Detect which cell encompasses the target text, then output its [x, y] center coordinate. 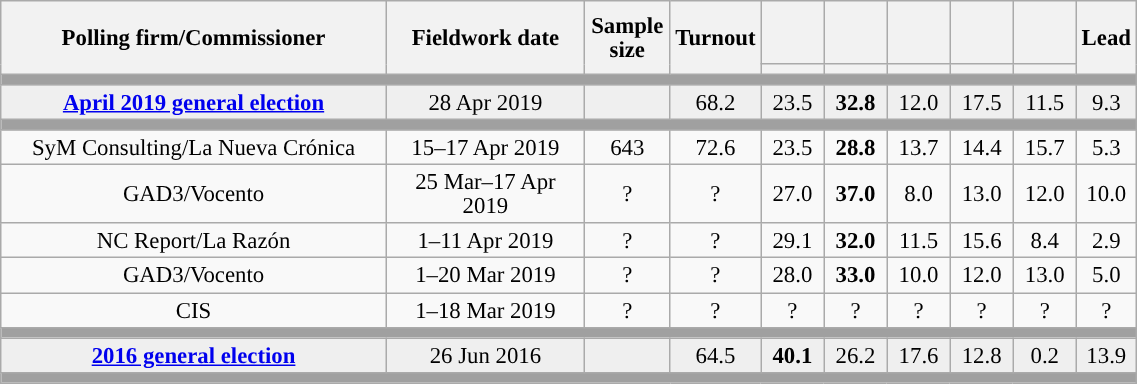
5.0 [1106, 276]
0.2 [1044, 356]
28.8 [856, 148]
28 Apr 2019 [485, 102]
13.9 [1106, 356]
29.1 [792, 242]
25 Mar–17 Apr 2019 [485, 194]
Lead [1106, 38]
Sample size [627, 38]
14.4 [982, 148]
1–20 Mar 2019 [485, 276]
37.0 [856, 194]
13.7 [918, 148]
32.8 [856, 102]
Polling firm/Commissioner [194, 38]
5.3 [1106, 148]
15.7 [1044, 148]
8.0 [918, 194]
26 Jun 2016 [485, 356]
33.0 [856, 276]
NC Report/La Razón [194, 242]
15.6 [982, 242]
Fieldwork date [485, 38]
1–11 Apr 2019 [485, 242]
68.2 [716, 102]
17.5 [982, 102]
64.5 [716, 356]
9.3 [1106, 102]
643 [627, 148]
32.0 [856, 242]
72.6 [716, 148]
17.6 [918, 356]
2.9 [1106, 242]
28.0 [792, 276]
40.1 [792, 356]
1–18 Mar 2019 [485, 310]
27.0 [792, 194]
26.2 [856, 356]
15–17 Apr 2019 [485, 148]
8.4 [1044, 242]
SyM Consulting/La Nueva Crónica [194, 148]
CIS [194, 310]
Turnout [716, 38]
2016 general election [194, 356]
12.8 [982, 356]
April 2019 general election [194, 102]
